For the text-containing cell, return its midpoint in (x, y) coordinate format. 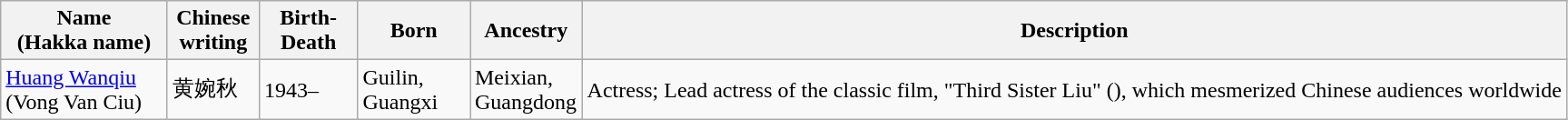
Huang Wanqiu(Vong Van Ciu) (84, 89)
Ancestry (527, 31)
Born (414, 31)
黄婉秋 (212, 89)
1943– (309, 89)
Birth-Death (309, 31)
Meixian, Guangdong (527, 89)
Description (1074, 31)
Guilin, Guangxi (414, 89)
Chinese writing (212, 31)
Name(Hakka name) (84, 31)
Actress; Lead actress of the classic film, "Third Sister Liu" (), which mesmerized Chinese audiences worldwide (1074, 89)
